Search for the cell housing the specified text and yield its [x, y] center coordinate. 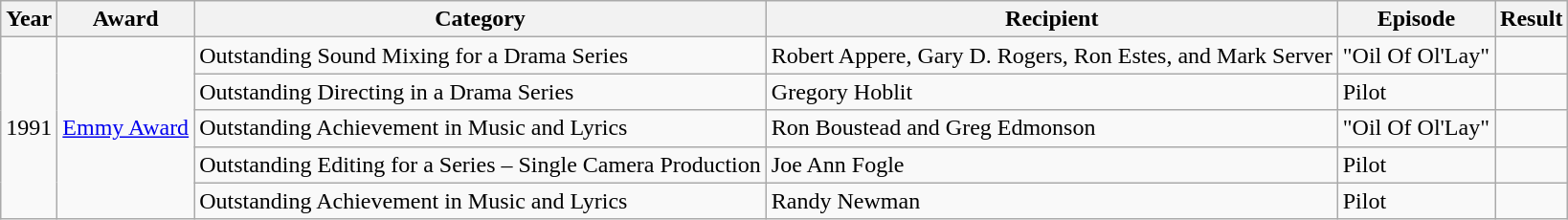
Gregory Hoblit [1051, 92]
1991 [29, 128]
Robert Appere, Gary D. Rogers, Ron Estes, and Mark Server [1051, 55]
Outstanding Sound Mixing for a Drama Series [481, 55]
Outstanding Editing for a Series – Single Camera Production [481, 165]
Ron Boustead and Greg Edmonson [1051, 128]
Randy Newman [1051, 201]
Joe Ann Fogle [1051, 165]
Recipient [1051, 19]
Award [126, 19]
Year [29, 19]
Episode [1416, 19]
Result [1532, 19]
Outstanding Directing in a Drama Series [481, 92]
Emmy Award [126, 128]
Category [481, 19]
